Capture the cell that displays the provided text and extract its (X, Y) central coordinate. 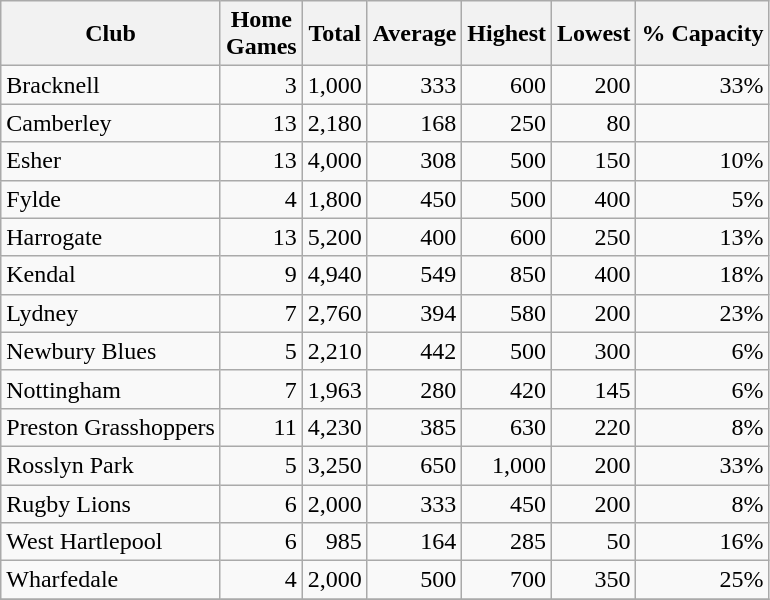
4,940 (334, 275)
220 (594, 427)
150 (594, 161)
Average (414, 34)
Club (111, 34)
5,200 (334, 237)
3,250 (334, 465)
2,180 (334, 123)
80 (594, 123)
385 (414, 427)
Harrogate (111, 237)
Lowest (594, 34)
23% (702, 313)
4,000 (334, 161)
Camberley (111, 123)
Rosslyn Park (111, 465)
1,963 (334, 389)
25% (702, 580)
985 (334, 542)
% Capacity (702, 34)
Newbury Blues (111, 351)
13% (702, 237)
5% (702, 199)
Rugby Lions (111, 503)
168 (414, 123)
630 (507, 427)
1,800 (334, 199)
Total (334, 34)
9 (261, 275)
850 (507, 275)
11 (261, 427)
16% (702, 542)
Bracknell (111, 85)
308 (414, 161)
10% (702, 161)
442 (414, 351)
420 (507, 389)
580 (507, 313)
18% (702, 275)
145 (594, 389)
2,210 (334, 351)
700 (507, 580)
Wharfedale (111, 580)
164 (414, 542)
Nottingham (111, 389)
2,760 (334, 313)
394 (414, 313)
Kendal (111, 275)
280 (414, 389)
285 (507, 542)
3 (261, 85)
Lydney (111, 313)
4,230 (334, 427)
300 (594, 351)
350 (594, 580)
West Hartlepool (111, 542)
50 (594, 542)
650 (414, 465)
Esher (111, 161)
Highest (507, 34)
HomeGames (261, 34)
Fylde (111, 199)
549 (414, 275)
Preston Grasshoppers (111, 427)
